Capture the cell that displays the provided text and extract its (X, Y) central coordinate. 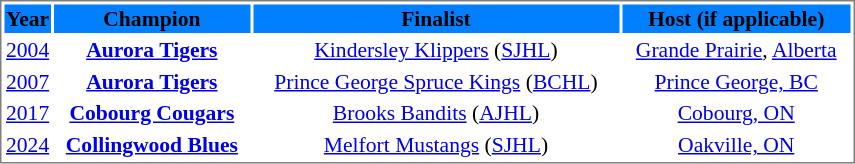
Collingwood Blues (152, 144)
2007 (27, 82)
Kindersley Klippers (SJHL) (436, 50)
Grande Prairie, Alberta (736, 50)
Melfort Mustangs (SJHL) (436, 144)
Brooks Bandits (AJHL) (436, 113)
Finalist (436, 18)
2017 (27, 113)
Prince George Spruce Kings (BCHL) (436, 82)
Prince George, BC (736, 82)
Cobourg Cougars (152, 113)
Cobourg, ON (736, 113)
Champion (152, 18)
2004 (27, 50)
Year (27, 18)
2024 (27, 144)
Oakville, ON (736, 144)
Host (if applicable) (736, 18)
